Return the (x, y) coordinate for the center point of the cell that contains the specified text.  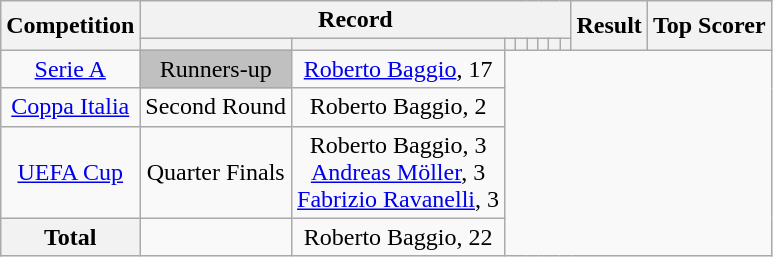
Roberto Baggio, 22 (398, 237)
UEFA Cup (70, 172)
Quarter Finals (216, 172)
Roberto Baggio, 3 Andreas Möller, 3 Fabrizio Ravanelli, 3 (398, 172)
Second Round (216, 107)
Roberto Baggio, 17 (398, 69)
Roberto Baggio, 2 (398, 107)
Competition (70, 26)
Coppa Italia (70, 107)
Result (609, 26)
Serie A (70, 69)
Top Scorer (709, 26)
Total (70, 237)
Runners-up (216, 69)
Record (356, 20)
